Return [x, y] of the center of cell containing provided text 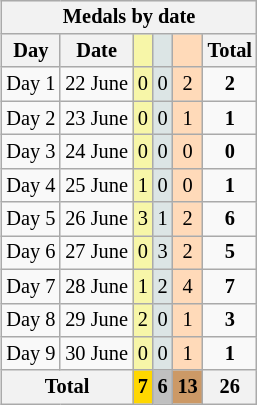
Day [30, 51]
27 June [96, 253]
Day 1 [30, 84]
Day 3 [30, 152]
Day 7 [30, 286]
Day 5 [30, 219]
30 June [96, 354]
26 [230, 387]
Medals by date [128, 17]
Day 4 [30, 185]
Day 2 [30, 118]
Day 6 [30, 253]
Day 8 [30, 320]
24 June [96, 152]
5 [230, 253]
26 June [96, 219]
Date [96, 51]
28 June [96, 286]
23 June [96, 118]
4 [188, 286]
Day 9 [30, 354]
25 June [96, 185]
22 June [96, 84]
13 [188, 387]
29 June [96, 320]
